Identify which cell holds the provided text, then report its [x, y] central coordinate. 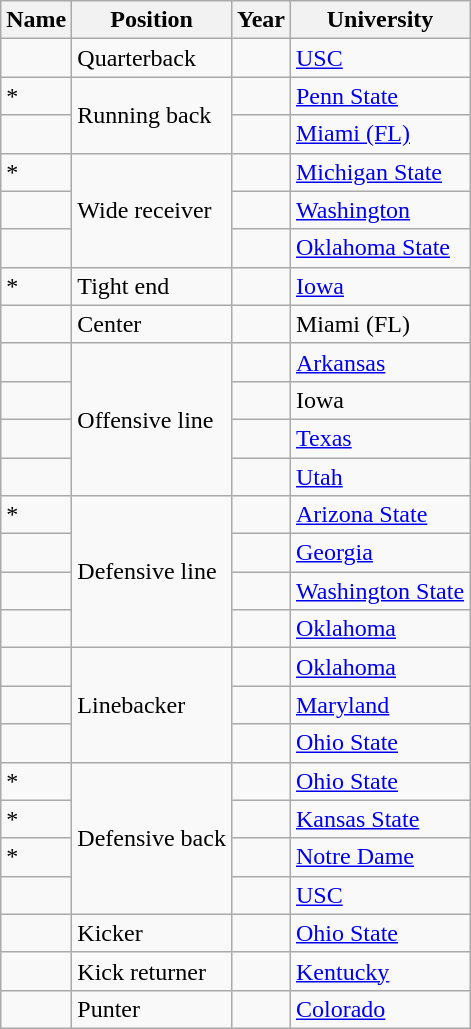
University [380, 20]
Quarterback [152, 58]
Colorado [380, 1009]
Kentucky [380, 971]
Defensive back [152, 838]
Texas [380, 438]
Defensive line [152, 572]
Georgia [380, 553]
Michigan State [380, 172]
Year [260, 20]
Kicker [152, 933]
Linebacker [152, 705]
Arkansas [380, 362]
Punter [152, 1009]
Arizona State [380, 515]
Washington [380, 210]
Running back [152, 115]
Name [36, 20]
Tight end [152, 286]
Notre Dame [380, 857]
Offensive line [152, 419]
Center [152, 324]
Wide receiver [152, 210]
Kick returner [152, 971]
Maryland [380, 705]
Penn State [380, 96]
Washington State [380, 591]
Oklahoma State [380, 248]
Utah [380, 477]
Position [152, 20]
Kansas State [380, 819]
